Identify which cell holds the provided text, then report its (x, y) central coordinate. 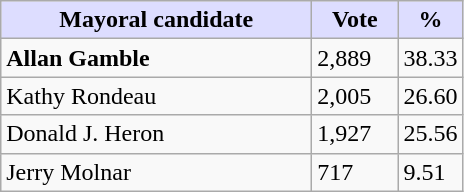
25.56 (430, 134)
26.60 (430, 96)
Allan Gamble (156, 58)
9.51 (430, 172)
Mayoral candidate (156, 20)
Kathy Rondeau (156, 96)
Vote (355, 20)
% (430, 20)
2,005 (355, 96)
717 (355, 172)
Donald J. Heron (156, 134)
2,889 (355, 58)
1,927 (355, 134)
Jerry Molnar (156, 172)
38.33 (430, 58)
